Pinpoint the cell where the given text exists, returning its [x, y] midpoint coordinate. 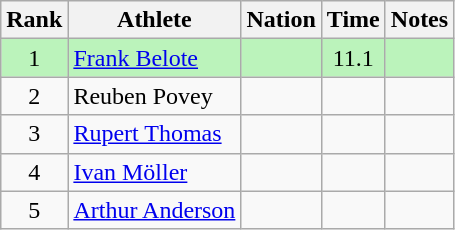
Rank [34, 20]
Nation [281, 20]
Frank Belote [154, 58]
3 [34, 134]
Rupert Thomas [154, 134]
Time [353, 20]
11.1 [353, 58]
1 [34, 58]
Arthur Anderson [154, 210]
Athlete [154, 20]
Notes [419, 20]
2 [34, 96]
Ivan Möller [154, 172]
Reuben Povey [154, 96]
5 [34, 210]
4 [34, 172]
